Output the (x, y) coordinate of the center of the cell containing the given text.  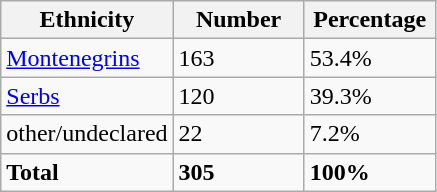
305 (238, 172)
22 (238, 134)
163 (238, 58)
Number (238, 20)
7.2% (370, 134)
53.4% (370, 58)
39.3% (370, 96)
Percentage (370, 20)
other/undeclared (87, 134)
Total (87, 172)
Ethnicity (87, 20)
120 (238, 96)
100% (370, 172)
Montenegrins (87, 58)
Serbs (87, 96)
